Determine the (X, Y) coordinate at the center of the cell enclosing the given text.  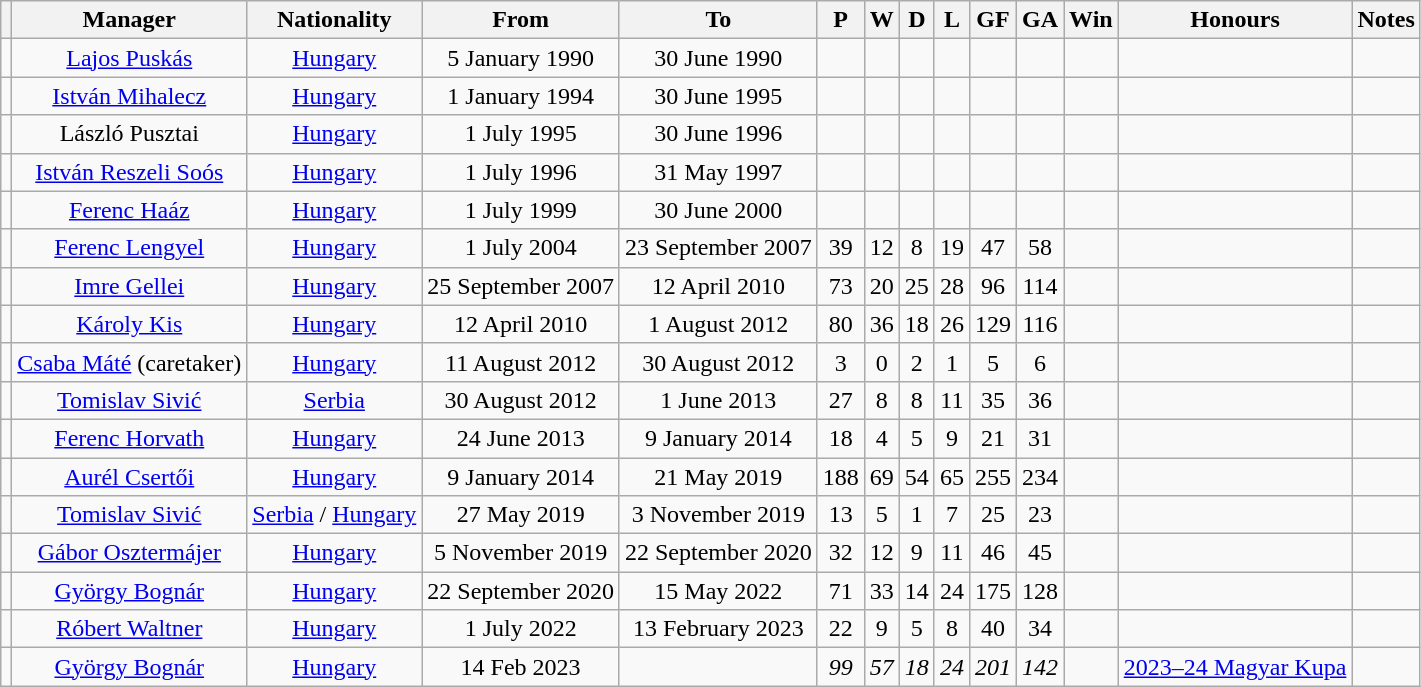
5 January 1990 (521, 58)
Manager (130, 20)
2023–24 Magyar Kupa (1235, 667)
39 (840, 248)
4 (882, 438)
1 January 1994 (521, 96)
15 May 2022 (718, 591)
96 (992, 286)
21 (992, 438)
25 September 2007 (521, 286)
Aurél Csertői (130, 477)
5 November 2019 (521, 553)
128 (1040, 591)
Károly Kis (130, 324)
35 (992, 400)
57 (882, 667)
Notes (1386, 20)
1 July 1995 (521, 134)
19 (952, 248)
1 July 2022 (521, 629)
24 June 2013 (521, 438)
Ferenc Haáz (130, 210)
Csaba Máté (caretaker) (130, 362)
23 (1040, 515)
From (521, 20)
1 July 2004 (521, 248)
20 (882, 286)
Imre Gellei (130, 286)
Serbia (334, 400)
69 (882, 477)
30 June 1996 (718, 134)
114 (1040, 286)
D (916, 20)
Lajos Puskás (130, 58)
188 (840, 477)
28 (952, 286)
6 (1040, 362)
3 November 2019 (718, 515)
0 (882, 362)
99 (840, 667)
255 (992, 477)
GA (1040, 20)
Róbert Waltner (130, 629)
14 (916, 591)
45 (1040, 553)
73 (840, 286)
129 (992, 324)
GF (992, 20)
21 May 2019 (718, 477)
1 July 1996 (521, 172)
27 May 2019 (521, 515)
30 June 1995 (718, 96)
234 (1040, 477)
Honours (1235, 20)
Gábor Osztermájer (130, 553)
Serbia / Hungary (334, 515)
13 (840, 515)
46 (992, 553)
71 (840, 591)
11 August 2012 (521, 362)
To (718, 20)
Ferenc Lengyel (130, 248)
P (840, 20)
István Reszeli Soós (130, 172)
István Mihalecz (130, 96)
Nationality (334, 20)
31 (1040, 438)
7 (952, 515)
33 (882, 591)
26 (952, 324)
22 (840, 629)
W (882, 20)
65 (952, 477)
142 (1040, 667)
116 (1040, 324)
2 (916, 362)
40 (992, 629)
1 August 2012 (718, 324)
27 (840, 400)
32 (840, 553)
László Pusztai (130, 134)
1 June 2013 (718, 400)
Win (1092, 20)
3 (840, 362)
47 (992, 248)
80 (840, 324)
1 July 1999 (521, 210)
34 (1040, 629)
201 (992, 667)
175 (992, 591)
L (952, 20)
30 June 2000 (718, 210)
Ferenc Horvath (130, 438)
13 February 2023 (718, 629)
54 (916, 477)
23 September 2007 (718, 248)
14 Feb 2023 (521, 667)
58 (1040, 248)
31 May 1997 (718, 172)
30 June 1990 (718, 58)
